Return the [x, y] coordinate for the center point of the cell that contains the specified text.  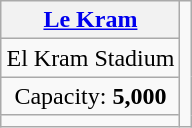
Capacity: 5,000 [90, 96]
El Kram Stadium [90, 58]
Le Kram [90, 20]
